For the text-containing cell, return its midpoint in (x, y) coordinate format. 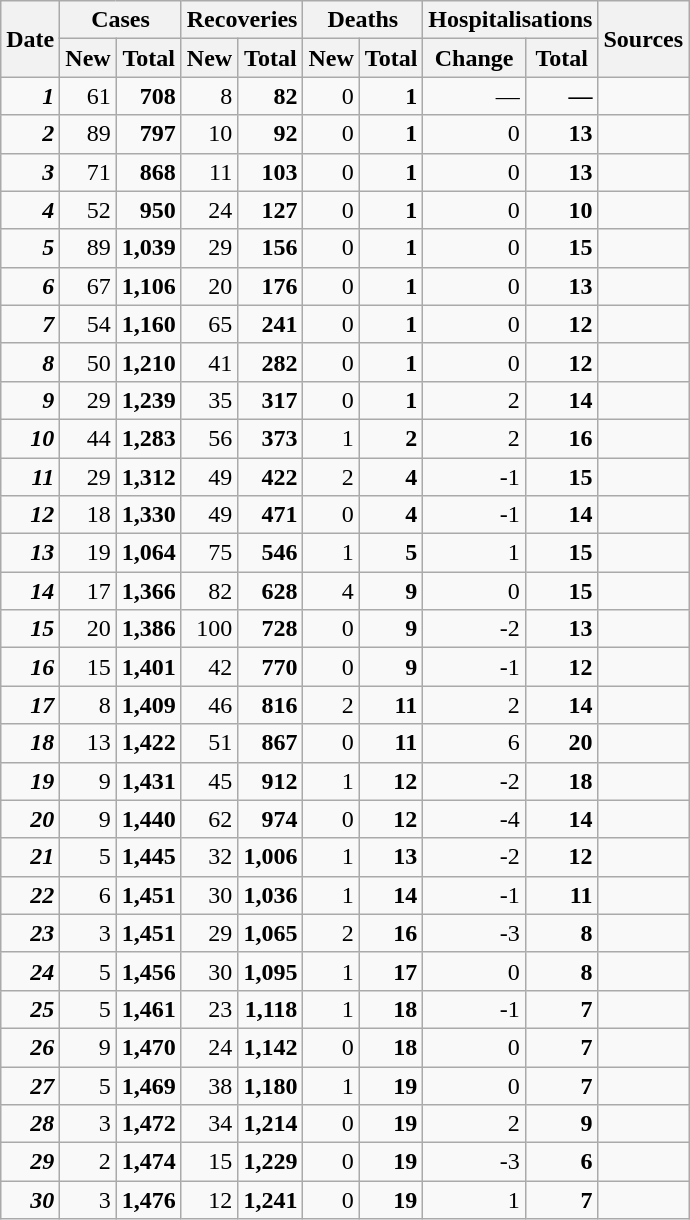
46 (209, 705)
1,366 (148, 591)
1,118 (270, 1009)
1,095 (270, 971)
38 (209, 1085)
1,470 (148, 1047)
1,469 (148, 1085)
32 (209, 857)
797 (148, 134)
103 (270, 172)
1,106 (148, 286)
422 (270, 477)
317 (270, 400)
728 (270, 629)
176 (270, 286)
868 (148, 172)
1,386 (148, 629)
42 (209, 667)
67 (88, 286)
22 (30, 895)
867 (270, 743)
41 (209, 362)
54 (88, 324)
-4 (474, 819)
1,440 (148, 819)
1,006 (270, 857)
1,474 (148, 1162)
1,422 (148, 743)
Change (474, 58)
1,330 (148, 515)
75 (209, 553)
61 (88, 96)
1,476 (148, 1200)
950 (148, 210)
Cases (120, 20)
127 (270, 210)
62 (209, 819)
1,456 (148, 971)
56 (209, 438)
546 (270, 553)
1,461 (148, 1009)
156 (270, 248)
1,312 (148, 477)
Sources (644, 39)
1,431 (148, 781)
770 (270, 667)
816 (270, 705)
912 (270, 781)
1,401 (148, 667)
241 (270, 324)
27 (30, 1085)
1,142 (270, 1047)
373 (270, 438)
471 (270, 515)
51 (209, 743)
34 (209, 1124)
71 (88, 172)
Deaths (363, 20)
1,036 (270, 895)
Recoveries (242, 20)
1,210 (148, 362)
Hospitalisations (510, 20)
50 (88, 362)
1,445 (148, 857)
1,409 (148, 705)
44 (88, 438)
1,283 (148, 438)
1,180 (270, 1085)
52 (88, 210)
1,239 (148, 400)
1,472 (148, 1124)
28 (30, 1124)
974 (270, 819)
65 (209, 324)
92 (270, 134)
1,064 (148, 553)
1,160 (148, 324)
100 (209, 629)
35 (209, 400)
628 (270, 591)
21 (30, 857)
282 (270, 362)
1,229 (270, 1162)
708 (148, 96)
1,214 (270, 1124)
1,039 (148, 248)
1,065 (270, 933)
25 (30, 1009)
Date (30, 39)
1,241 (270, 1200)
26 (30, 1047)
45 (209, 781)
